Pinpoint the cell where the given text exists, returning its (X, Y) midpoint coordinate. 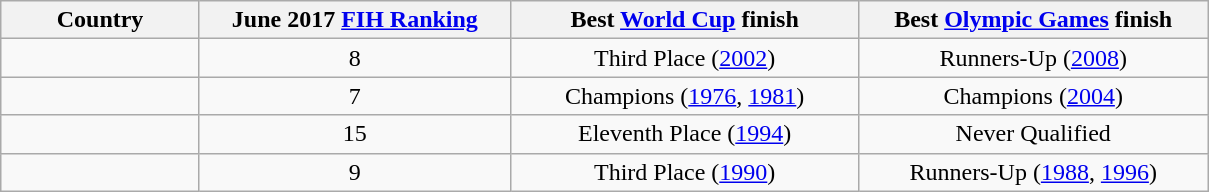
June 2017 FIH Ranking (354, 20)
Third Place (2002) (684, 58)
Runners-Up (1988, 1996) (1034, 172)
Runners-Up (2008) (1034, 58)
Champions (1976, 1981) (684, 96)
Best World Cup finish (684, 20)
Third Place (1990) (684, 172)
7 (354, 96)
Champions (2004) (1034, 96)
Eleventh Place (1994) (684, 134)
Country (100, 20)
8 (354, 58)
15 (354, 134)
Best Olympic Games finish (1034, 20)
Never Qualified (1034, 134)
9 (354, 172)
